Pinpoint the cell where the given text exists, returning its [X, Y] midpoint coordinate. 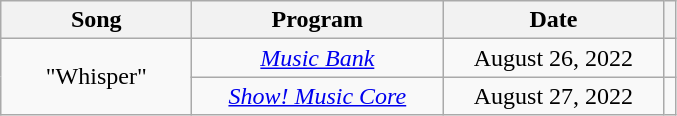
August 27, 2022 [554, 96]
Program [318, 20]
Music Bank [318, 58]
Show! Music Core [318, 96]
"Whisper" [96, 77]
August 26, 2022 [554, 58]
Song [96, 20]
Date [554, 20]
